Identify which cell holds the provided text, then report its [x, y] central coordinate. 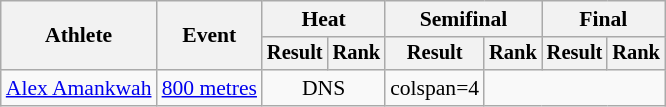
Alex Amankwah [79, 88]
colspan=4 [434, 88]
DNS [324, 88]
Event [210, 36]
Heat [324, 19]
Final [604, 19]
800 metres [210, 88]
Semifinal [464, 19]
Athlete [79, 36]
